Provide the (x, y) coordinate of the cell's center where the given text is located.  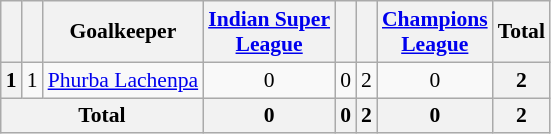
ChampionsLeague (435, 32)
Indian SuperLeague (269, 32)
Goalkeeper (124, 32)
Phurba Lachenpa (124, 80)
